Capture the cell that displays the provided text and extract its [X, Y] central coordinate. 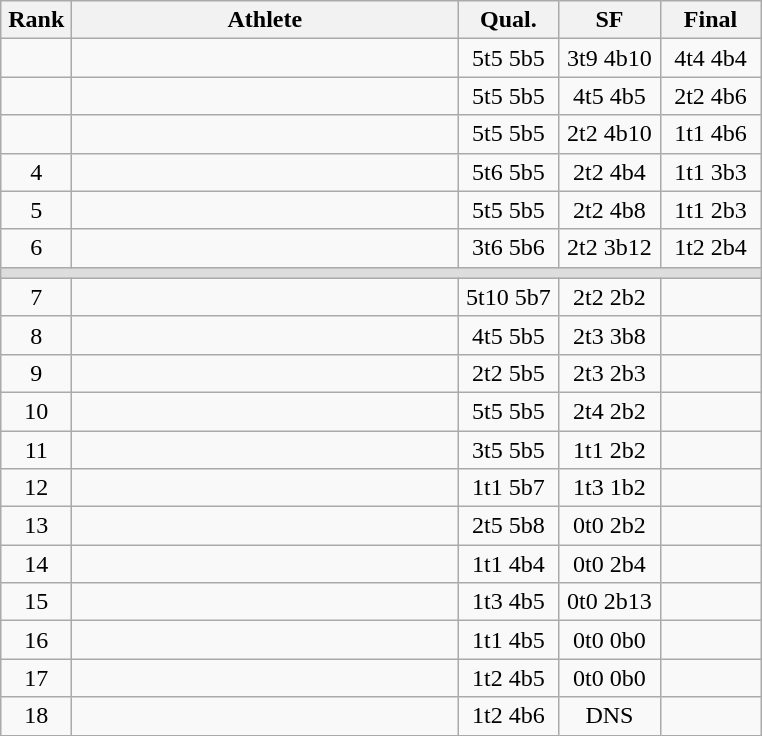
2t2 4b4 [610, 172]
10 [36, 411]
15 [36, 602]
1t1 3b3 [710, 172]
13 [36, 526]
SF [610, 20]
2t2 3b12 [610, 248]
1t3 4b5 [508, 602]
4 [36, 172]
11 [36, 449]
5t6 5b5 [508, 172]
1t1 2b3 [710, 210]
14 [36, 564]
5 [36, 210]
3t5 5b5 [508, 449]
7 [36, 297]
Rank [36, 20]
4t4 4b4 [710, 58]
2t3 3b8 [610, 335]
6 [36, 248]
5t10 5b7 [508, 297]
1t2 4b6 [508, 716]
1t1 2b2 [610, 449]
3t9 4b10 [610, 58]
1t2 4b5 [508, 678]
1t3 1b2 [610, 488]
Qual. [508, 20]
1t2 2b4 [710, 248]
0t0 2b2 [610, 526]
2t2 4b10 [610, 134]
1t1 4b4 [508, 564]
18 [36, 716]
16 [36, 640]
0t0 2b13 [610, 602]
2t4 2b2 [610, 411]
DNS [610, 716]
2t2 5b5 [508, 373]
2t2 4b8 [610, 210]
Final [710, 20]
4t5 4b5 [610, 96]
12 [36, 488]
0t0 2b4 [610, 564]
Athlete [265, 20]
4t5 5b5 [508, 335]
2t5 5b8 [508, 526]
8 [36, 335]
1t1 4b5 [508, 640]
3t6 5b6 [508, 248]
1t1 4b6 [710, 134]
2t2 2b2 [610, 297]
1t1 5b7 [508, 488]
17 [36, 678]
2t3 2b3 [610, 373]
9 [36, 373]
2t2 4b6 [710, 96]
